Find where the given text appears and provide that cell's center as [X, Y] coordinate. 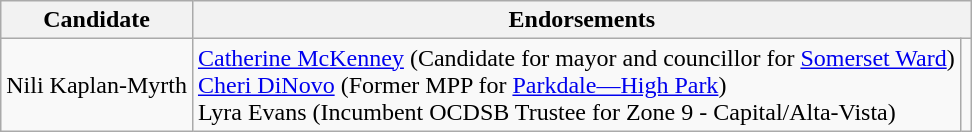
Endorsements [582, 20]
Candidate [97, 20]
Nili Kaplan-Myrth [97, 85]
